Locate the cell with the specified text and output its [X, Y] center coordinate. 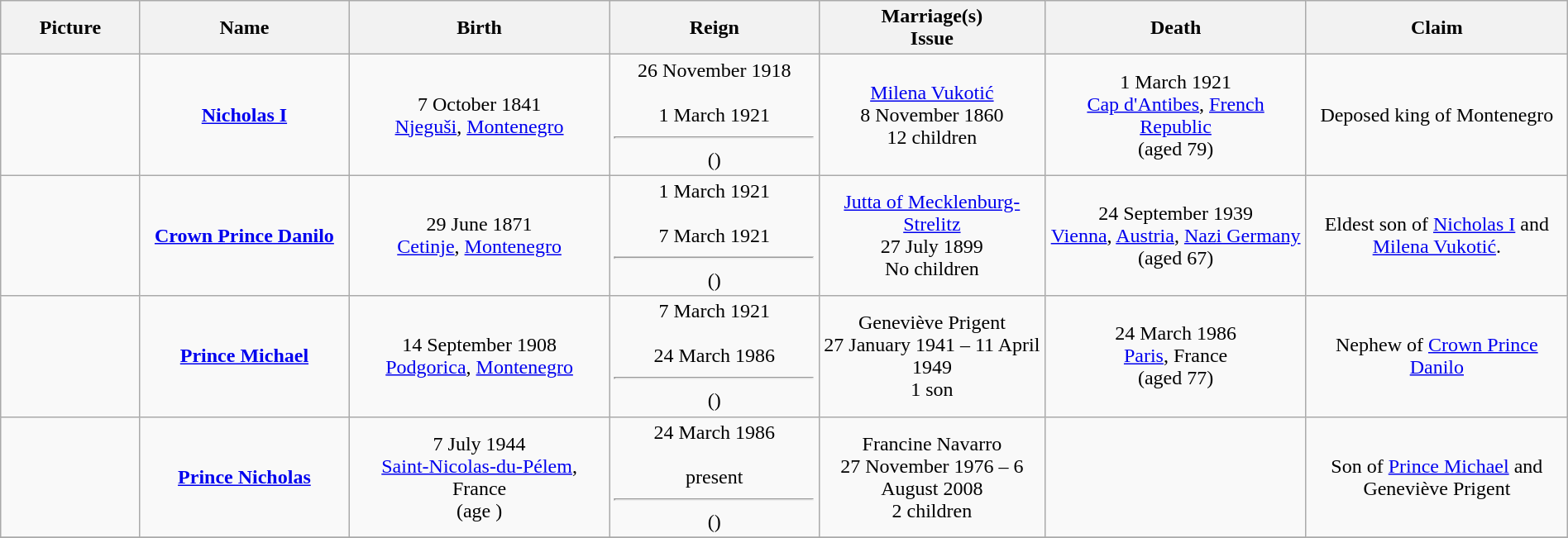
Claim [1437, 28]
24 March 1986present() [715, 477]
Eldest son of Nicholas I and Milena Vukotić. [1437, 236]
14 September 1908Podgorica, Montenegro [480, 356]
24 March 1986 Paris, France (aged 77) [1176, 356]
Francine Navarro27 November 1976 – 6 August 20082 children [932, 477]
Picture [70, 28]
Milena Vukotić8 November 186012 children [932, 115]
26 November 19181 March 1921() [715, 115]
29 June 1871Cetinje, Montenegro [480, 236]
Death [1176, 28]
24 September 1939 Vienna, Austria, Nazi Germany (aged 67) [1176, 236]
1 March 1921Cap d'Antibes, French Republic (aged 79) [1176, 115]
7 July 1944Saint-Nicolas-du-Pélem, France(age ) [480, 477]
Jutta of Mecklenburg-Strelitz27 July 1899No children [932, 236]
1 March 19217 March 1921() [715, 236]
Son of Prince Michael and Geneviève Prigent [1437, 477]
Birth [480, 28]
Crown Prince Danilo [245, 236]
7 October 1841Njeguši, Montenegro [480, 115]
Nicholas I [245, 115]
Nephew of Crown Prince Danilo [1437, 356]
Prince Michael [245, 356]
Deposed king of Montenegro [1437, 115]
Marriage(s)Issue [932, 28]
Name [245, 28]
Prince Nicholas [245, 477]
7 March 192124 March 1986() [715, 356]
Geneviève Prigent27 January 1941 – 11 April 19491 son [932, 356]
Reign [715, 28]
